Determine the (X, Y) coordinate at the center of the cell enclosing the given text.  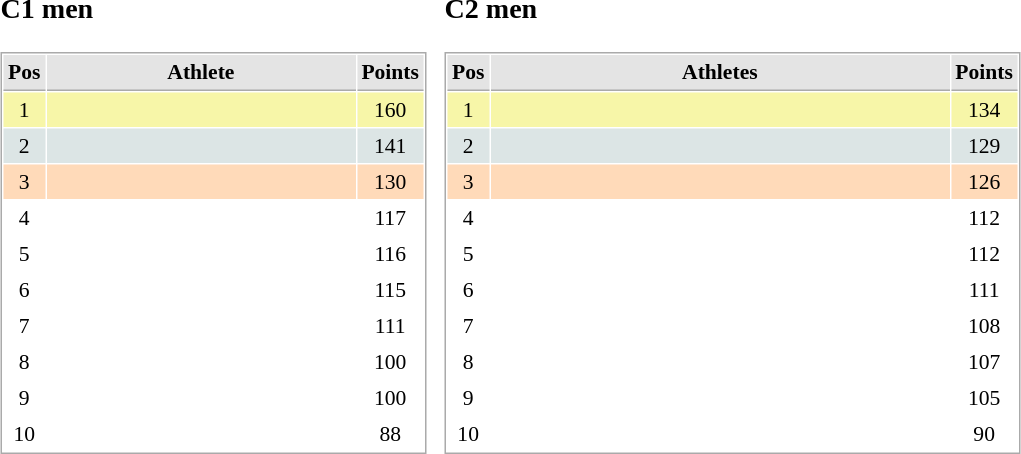
134 (984, 110)
115 (390, 290)
130 (390, 182)
Athletes (720, 74)
107 (984, 362)
105 (984, 398)
88 (390, 434)
108 (984, 326)
141 (390, 146)
116 (390, 254)
129 (984, 146)
160 (390, 110)
117 (390, 218)
90 (984, 434)
Athlete (200, 74)
126 (984, 182)
